Return (x, y) of the center of cell containing provided text 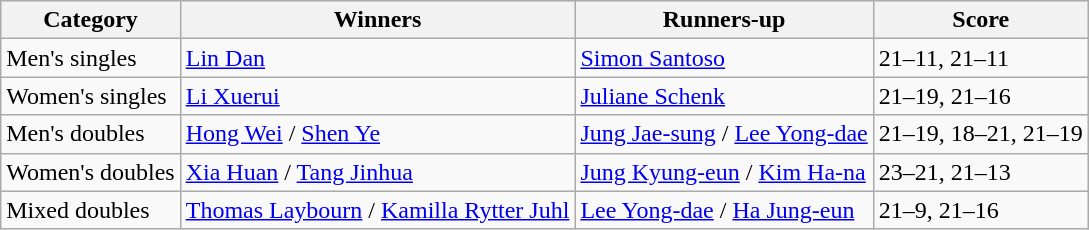
21–9, 21–16 (980, 210)
23–21, 21–13 (980, 172)
Men's doubles (90, 134)
Score (980, 20)
Jung Kyung-eun / Kim Ha-na (724, 172)
Li Xuerui (378, 96)
Hong Wei / Shen Ye (378, 134)
Women's doubles (90, 172)
21–19, 21–16 (980, 96)
21–19, 18–21, 21–19 (980, 134)
Winners (378, 20)
Lin Dan (378, 58)
Juliane Schenk (724, 96)
Thomas Laybourn / Kamilla Rytter Juhl (378, 210)
Category (90, 20)
Xia Huan / Tang Jinhua (378, 172)
Men's singles (90, 58)
21–11, 21–11 (980, 58)
Mixed doubles (90, 210)
Jung Jae-sung / Lee Yong-dae (724, 134)
Women's singles (90, 96)
Simon Santoso (724, 58)
Lee Yong-dae / Ha Jung-eun (724, 210)
Runners-up (724, 20)
